Find where the given text appears and provide that cell's center as (X, Y) coordinate. 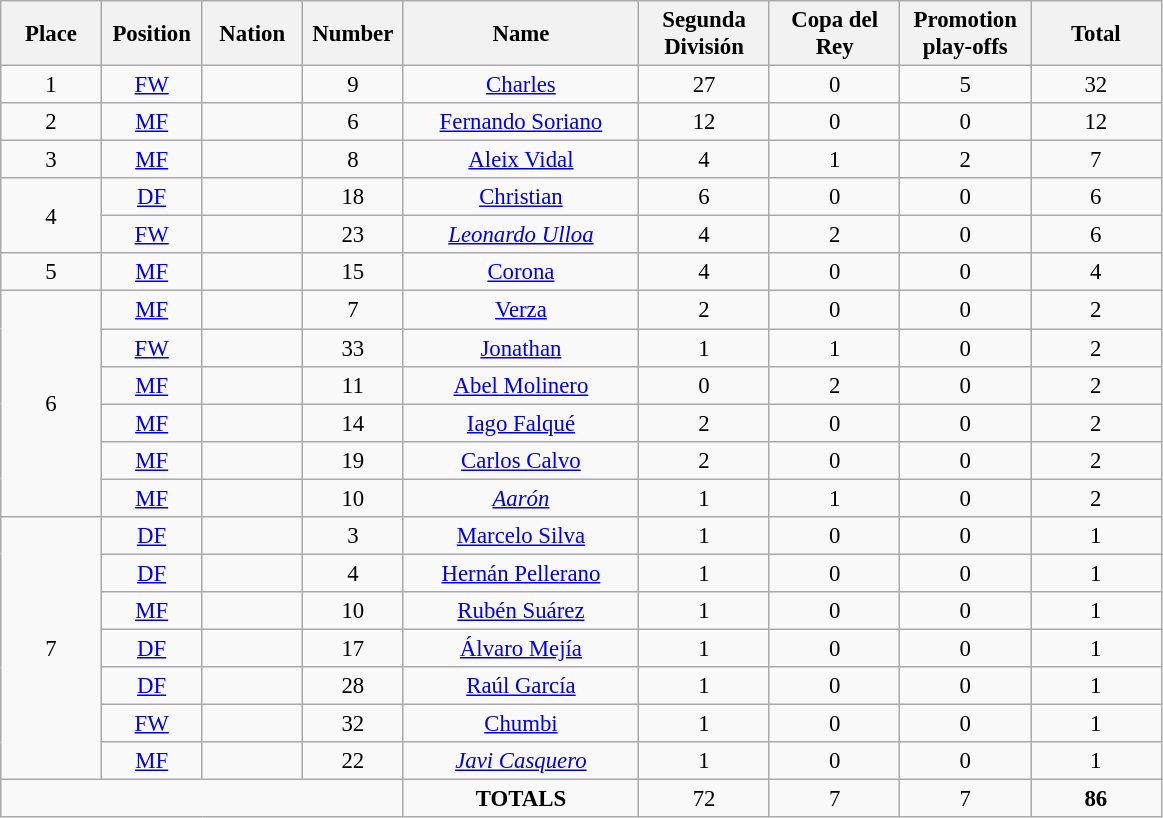
8 (354, 160)
Marcelo Silva (521, 536)
27 (704, 85)
Abel Molinero (521, 385)
Total (1096, 34)
Jonathan (521, 348)
17 (354, 648)
Charles (521, 85)
Place (52, 34)
86 (1096, 799)
Leonardo Ulloa (521, 235)
Christian (521, 197)
11 (354, 385)
Name (521, 34)
Chumbi (521, 724)
14 (354, 423)
Javi Casquero (521, 761)
9 (354, 85)
22 (354, 761)
Hernán Pellerano (521, 573)
Raúl García (521, 686)
Iago Falqué (521, 423)
15 (354, 273)
18 (354, 197)
Aarón (521, 498)
23 (354, 235)
33 (354, 348)
72 (704, 799)
19 (354, 460)
Number (354, 34)
TOTALS (521, 799)
Copa del Rey (834, 34)
Promotion play-offs (966, 34)
Position (152, 34)
Carlos Calvo (521, 460)
Fernando Soriano (521, 122)
Nation (252, 34)
Rubén Suárez (521, 611)
Segunda División (704, 34)
Aleix Vidal (521, 160)
28 (354, 686)
Álvaro Mejía (521, 648)
Corona (521, 273)
Verza (521, 310)
